From the cell containing the given text, extract its center point as [X, Y] coordinate. 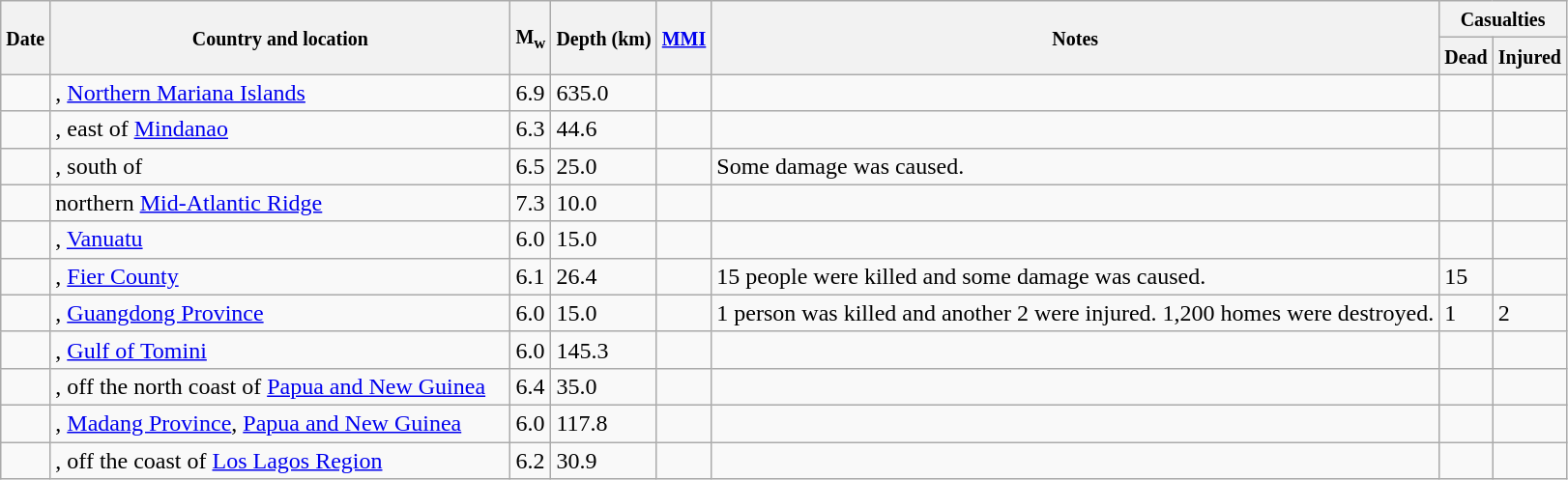
26.4 [603, 276]
, south of [280, 166]
Depth (km) [603, 38]
, off the coast of Los Lagos Region [280, 461]
1 [1466, 313]
, Vanuatu [280, 240]
Country and location [280, 38]
1 person was killed and another 2 were injured. 1,200 homes were destroyed. [1075, 313]
35.0 [603, 386]
25.0 [603, 166]
635.0 [603, 93]
, off the north coast of Papua and New Guinea [280, 386]
2 [1529, 313]
Casualties [1503, 19]
44.6 [603, 129]
Some damage was caused. [1075, 166]
Date [25, 38]
, Guangdong Province [280, 313]
, Fier County [280, 276]
15 [1466, 276]
, Madang Province, Papua and New Guinea [280, 423]
6.5 [531, 166]
6.2 [531, 461]
6.4 [531, 386]
10.0 [603, 203]
Notes [1075, 38]
Mw [531, 38]
117.8 [603, 423]
6.1 [531, 276]
15 people were killed and some damage was caused. [1075, 276]
MMI [684, 38]
, east of Mindanao [280, 129]
6.9 [531, 93]
145.3 [603, 350]
northern Mid-Atlantic Ridge [280, 203]
Injured [1529, 56]
6.3 [531, 129]
, Northern Mariana Islands [280, 93]
, Gulf of Tomini [280, 350]
7.3 [531, 203]
Dead [1466, 56]
30.9 [603, 461]
